Output the (X, Y) coordinate of the center of the cell containing the given text.  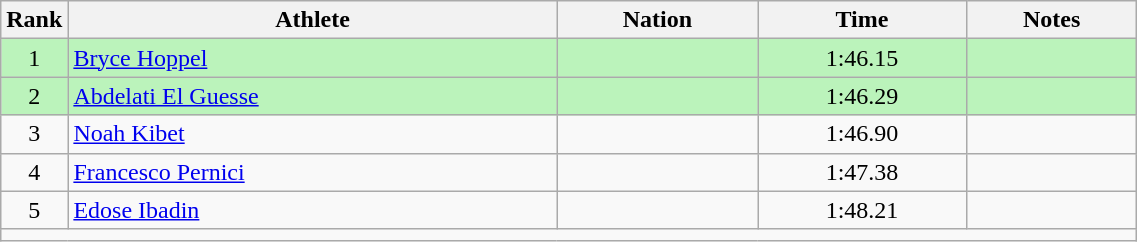
Time (862, 20)
1 (34, 58)
Noah Kibet (312, 134)
1:47.38 (862, 172)
Notes (1051, 20)
Nation (657, 20)
Athlete (312, 20)
Rank (34, 20)
Edose Ibadin (312, 210)
1:48.21 (862, 210)
2 (34, 96)
1:46.29 (862, 96)
Abdelati El Guesse (312, 96)
3 (34, 134)
Francesco Pernici (312, 172)
1:46.15 (862, 58)
1:46.90 (862, 134)
Bryce Hoppel (312, 58)
4 (34, 172)
5 (34, 210)
